From the cell containing the given text, extract its center point as [x, y] coordinate. 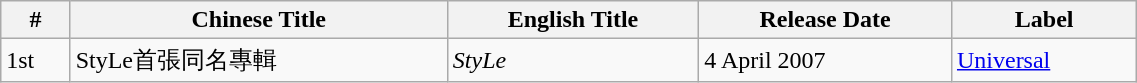
4 April 2007 [826, 60]
Chinese Title [258, 20]
1st [36, 60]
English Title [572, 20]
StyLe首張同名專輯 [258, 60]
Release Date [826, 20]
# [36, 20]
Universal [1044, 60]
Label [1044, 20]
StyLe [572, 60]
